Extract the (x, y) coordinate from the center of the cell holding the provided text.  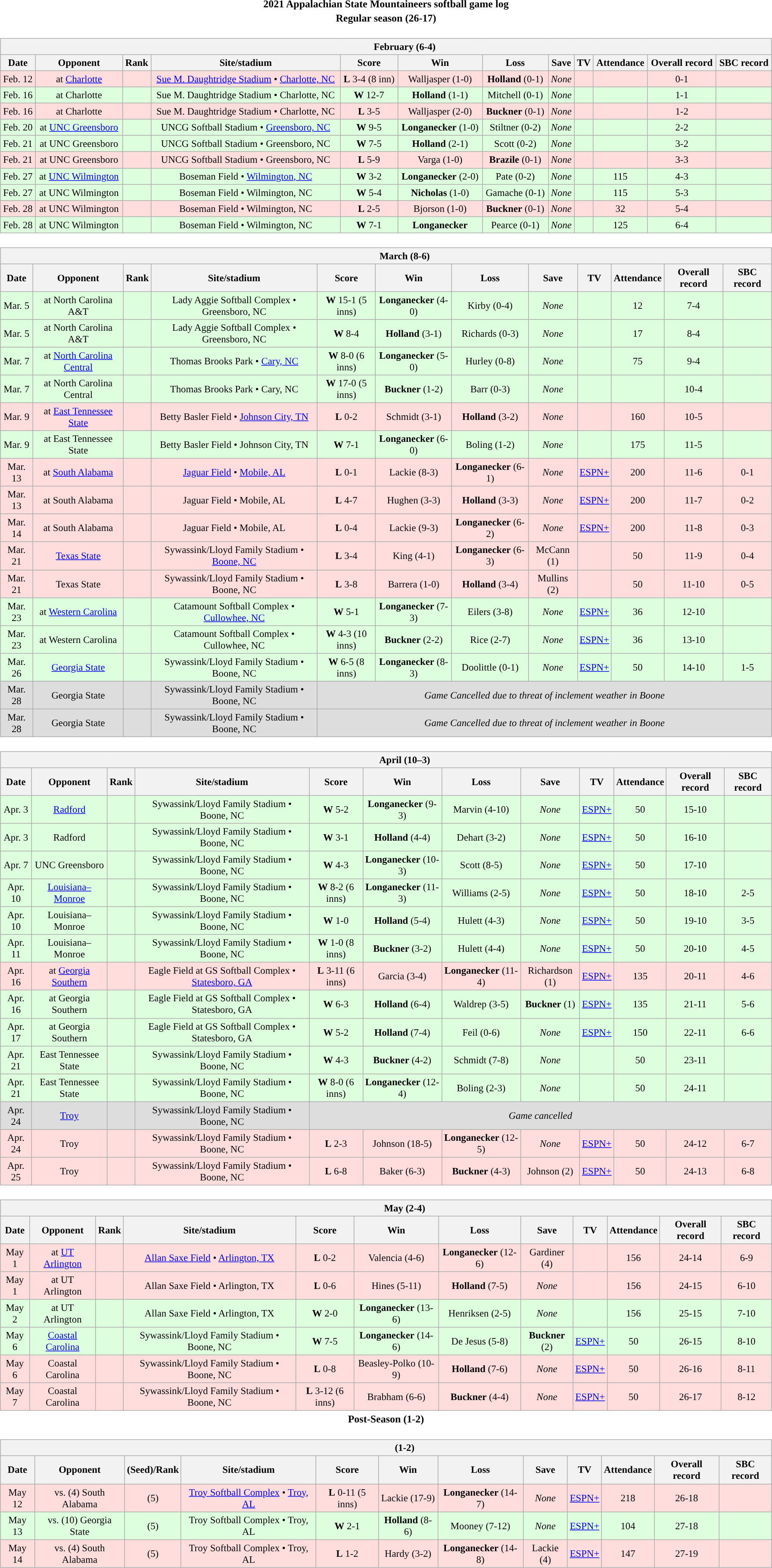
Scott (8-5) (481, 865)
7-4 (694, 306)
W 4-3 (10 inns) (346, 639)
175 (638, 444)
26-17 (690, 1397)
160 (638, 417)
Pate (0-2) (515, 176)
Richardson (1) (550, 977)
W 6-5 (8 inns) (346, 668)
Longanecker (8-3) (414, 668)
Longanecker (12-5) (481, 1143)
26-15 (690, 1341)
11-10 (694, 584)
W 17-0 (5 inns) (346, 389)
27-18 (687, 1525)
Hurley (0-8) (490, 361)
May 2 (15, 1313)
Rice (2-7) (490, 639)
Marvin (4-10) (481, 810)
Buckner (3-2) (402, 948)
6-7 (748, 1143)
Longanecker (6-2) (490, 528)
February (6-4) (386, 47)
6-8 (748, 1171)
L 3-8 (346, 584)
20-11 (695, 977)
Hughen (3-3) (414, 500)
Schmidt (7-8) (481, 1060)
12-10 (694, 612)
W 3-2 (369, 176)
Longanecker (14-8) (480, 1554)
32 (620, 208)
Richards (0-3) (490, 333)
20-10 (695, 948)
12 (638, 306)
Nicholas (1-0) (440, 193)
W 8-4 (346, 333)
Brazile (0-1) (515, 160)
75 (638, 361)
L 0-4 (346, 528)
Brabham (6-6) (396, 1397)
Lackie (4) (545, 1554)
1-5 (747, 668)
8-4 (694, 333)
21-11 (695, 1004)
Longanecker (5-0) (414, 361)
Longanecker (6-3) (490, 556)
L 0-6 (325, 1286)
11-8 (694, 528)
Longanecker (11-3) (402, 893)
3-3 (682, 160)
13-10 (694, 639)
17 (638, 333)
Johnson (18-5) (402, 1143)
Walljasper (1-0) (440, 79)
26-18 (687, 1498)
Holland (2-1) (440, 144)
L 2-5 (369, 208)
24-11 (695, 1088)
6-9 (746, 1258)
Holland (3-2) (490, 417)
Game cancelled (541, 1115)
Buckner (1-2) (414, 389)
Hardy (3-2) (408, 1554)
150 (640, 1032)
Holland (7-5) (480, 1286)
Gardiner (4) (547, 1258)
W 8-2 (6 inns) (336, 893)
104 (628, 1525)
3-5 (748, 921)
Waldrep (3-5) (481, 1004)
Mar. 26 (16, 668)
9-4 (694, 361)
6-10 (746, 1286)
Scott (0-2) (515, 144)
Longanecker (10-3) (402, 865)
Longanecker (11-4) (481, 977)
May 7 (15, 1397)
L 0-1 (346, 473)
W 1-0 (8 inns) (336, 948)
22-11 (695, 1032)
5-4 (682, 208)
Boling (2-3) (481, 1088)
Holland (3-3) (490, 500)
11-9 (694, 556)
W 6-3 (336, 1004)
25-15 (690, 1313)
Eilers (3-8) (490, 612)
27-19 (687, 1554)
Holland (7-6) (480, 1369)
Apr. 7 (16, 865)
Feil (0-6) (481, 1032)
L 0-11 (5 inns) (347, 1498)
11-5 (694, 444)
(Seed)/Rank (153, 1470)
March (8-6) (386, 256)
Longanecker (9-3) (402, 810)
W 15-1 (5 inns) (346, 306)
Lackie (9-3) (414, 528)
Hulett (4-3) (481, 921)
0-2 (747, 500)
Longanecker (6-0) (414, 444)
Holland (0-1) (515, 79)
Buckner (1) (550, 1004)
L 3-11 (6 inns) (336, 977)
Varga (1-0) (440, 160)
Mar. 14 (16, 528)
Barrera (1-0) (414, 584)
Walljasper (2-0) (440, 112)
Holland (7-4) (402, 1032)
10-4 (694, 389)
L 5-9 (369, 160)
0-4 (747, 556)
2-5 (748, 893)
Boling (1-2) (490, 444)
Apr. 11 (16, 948)
May 13 (18, 1525)
24-12 (695, 1143)
April (10–3) (386, 760)
1-2 (682, 112)
Mooney (7-12) (480, 1525)
4-6 (748, 977)
May (2-4) (386, 1208)
Barr (0-3) (490, 389)
L 0-8 (325, 1369)
Hulett (4-4) (481, 948)
Longanecker (2-0) (440, 176)
Gamache (0-1) (515, 193)
De Jesus (5-8) (480, 1341)
Holland (5-4) (402, 921)
L 2-3 (336, 1143)
11-6 (694, 473)
24-15 (690, 1286)
Buckner (4-4) (480, 1397)
Holland (4-4) (402, 837)
L 3-4 (346, 556)
Kirby (0-4) (490, 306)
14-10 (694, 668)
26-16 (690, 1369)
(1-2) (386, 1448)
Lackie (8-3) (414, 473)
Lackie (17-9) (408, 1498)
10-5 (694, 417)
Longanecker (14-6) (396, 1341)
Valencia (4-6) (396, 1258)
6-4 (682, 225)
0-3 (747, 528)
Longanecker (4-0) (414, 306)
Henriksen (2-5) (480, 1313)
0-5 (747, 584)
Dehart (3-2) (481, 837)
Bjorson (1-0) (440, 208)
Stiltner (0-2) (515, 127)
Pearce (0-1) (515, 225)
147 (628, 1554)
18-10 (695, 893)
Baker (6-3) (402, 1171)
Hines (5-11) (396, 1286)
L 1-2 (347, 1554)
Holland (6-4) (402, 1004)
W 5-1 (346, 612)
4-5 (748, 948)
L 6-8 (336, 1171)
1-1 (682, 95)
Longanecker (13-6) (396, 1313)
6-6 (748, 1032)
15-10 (695, 810)
Mitchell (0-1) (515, 95)
8-10 (746, 1341)
W 2-0 (325, 1313)
23-11 (695, 1060)
L 4-7 (346, 500)
17-10 (695, 865)
8-12 (746, 1397)
Longanecker (14-7) (480, 1498)
W 3-1 (336, 837)
4-3 (682, 176)
Williams (2-5) (481, 893)
UNC Greensboro (69, 865)
vs. (10) Georgia State (79, 1525)
W 2-1 (347, 1525)
King (4-1) (414, 556)
16-10 (695, 837)
W 5-4 (369, 193)
McCann (1) (553, 556)
Buckner (4-2) (402, 1060)
Apr. 17 (16, 1032)
Schmidt (3-1) (414, 417)
Mullins (2) (553, 584)
Longanecker (12-6) (480, 1258)
Beasley-Polko (10-9) (396, 1369)
L 3-12 (6 inns) (325, 1397)
Holland (3-1) (414, 333)
Buckner (2-2) (414, 639)
2-2 (682, 127)
L 3-5 (369, 112)
Holland (3-4) (490, 584)
8-11 (746, 1369)
Johnson (2) (550, 1171)
Longanecker (6-1) (490, 473)
L 3-4 (8 inn) (369, 79)
7-10 (746, 1313)
Longanecker (440, 225)
W 9-5 (369, 127)
W 12-7 (369, 95)
Garcia (3-4) (402, 977)
May 12 (18, 1498)
19-10 (695, 921)
W 1-0 (336, 921)
5-6 (748, 1004)
Feb. 12 (18, 79)
Longanecker (12-4) (402, 1088)
Apr. 25 (16, 1171)
Holland (1-1) (440, 95)
Buckner (4-3) (481, 1171)
Feb. 20 (18, 127)
125 (620, 225)
3-2 (682, 144)
Longanecker (1-0) (440, 127)
218 (628, 1498)
11-7 (694, 500)
Buckner (2) (547, 1341)
May 14 (18, 1554)
24-14 (690, 1258)
24-13 (695, 1171)
Doolittle (0-1) (490, 668)
Longanecker (7-3) (414, 612)
5-3 (682, 193)
Holland (8-6) (408, 1525)
